Output the [x, y] coordinate of the center of the cell containing the given text.  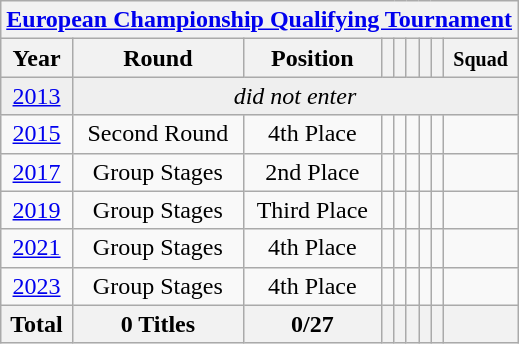
0/27 [312, 324]
Position [312, 58]
Year [37, 58]
0 Titles [158, 324]
European Championship Qualifying Tournament [260, 20]
did not enter [294, 96]
2021 [37, 248]
Total [37, 324]
2015 [37, 134]
2023 [37, 286]
2019 [37, 210]
Second Round [158, 134]
Squad [481, 58]
Round [158, 58]
2017 [37, 172]
2013 [37, 96]
2nd Place [312, 172]
Third Place [312, 210]
